Return [x, y] of the center of cell containing provided text 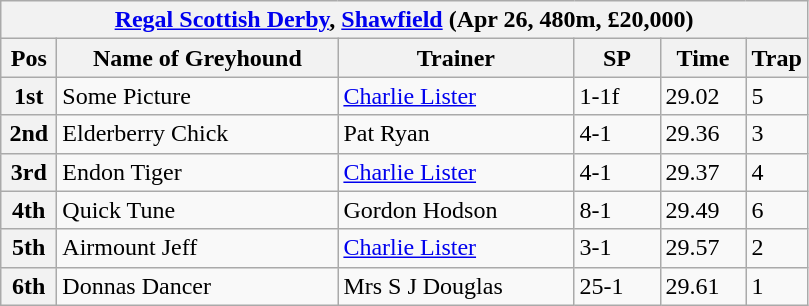
29.49 [703, 210]
Donnas Dancer [198, 286]
Some Picture [198, 96]
Name of Greyhound [198, 58]
Pat Ryan [456, 134]
Airmount Jeff [198, 248]
5th [29, 248]
Mrs S J Douglas [456, 286]
Time [703, 58]
3rd [29, 172]
Quick Tune [198, 210]
29.37 [703, 172]
3 [776, 134]
4 [776, 172]
SP [617, 58]
Regal Scottish Derby, Shawfield (Apr 26, 480m, £20,000) [404, 20]
6 [776, 210]
Elderberry Chick [198, 134]
2nd [29, 134]
1-1f [617, 96]
Gordon Hodson [456, 210]
1st [29, 96]
3-1 [617, 248]
Trainer [456, 58]
29.36 [703, 134]
6th [29, 286]
1 [776, 286]
5 [776, 96]
2 [776, 248]
Endon Tiger [198, 172]
4th [29, 210]
29.61 [703, 286]
29.57 [703, 248]
29.02 [703, 96]
8-1 [617, 210]
Pos [29, 58]
25-1 [617, 286]
Trap [776, 58]
